Determine the [X, Y] coordinate at the center of the cell enclosing the given text.  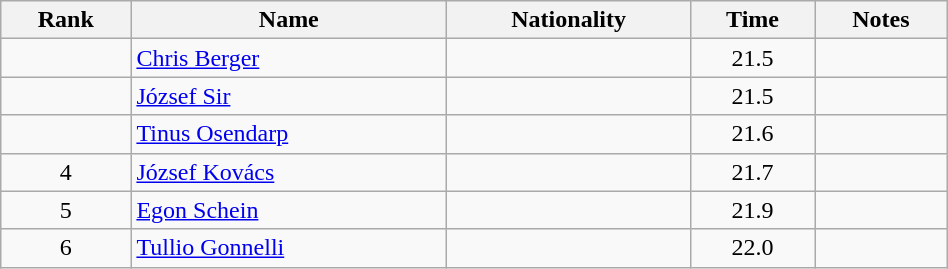
Rank [66, 20]
Nationality [569, 20]
21.6 [753, 134]
Tullio Gonnelli [289, 248]
Time [753, 20]
4 [66, 172]
Notes [882, 20]
József Sir [289, 96]
Egon Schein [289, 210]
22.0 [753, 248]
21.7 [753, 172]
József Kovács [289, 172]
6 [66, 248]
Chris Berger [289, 58]
21.9 [753, 210]
Name [289, 20]
5 [66, 210]
Tinus Osendarp [289, 134]
